Identify which cell holds the provided text, then report its [X, Y] central coordinate. 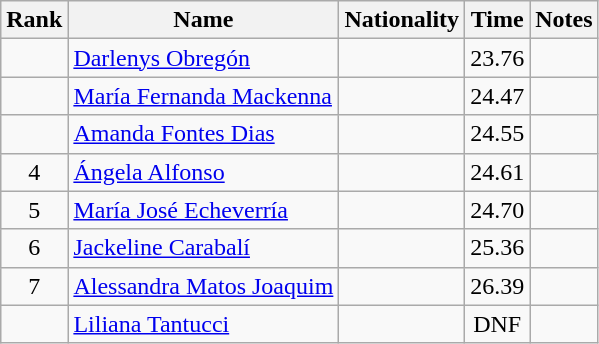
Liliana Tantucci [204, 324]
23.76 [498, 58]
7 [34, 286]
Alessandra Matos Joaquim [204, 286]
25.36 [498, 248]
María Fernanda Mackenna [204, 96]
Ángela Alfonso [204, 172]
Darlenys Obregón [204, 58]
Amanda Fontes Dias [204, 134]
5 [34, 210]
24.61 [498, 172]
24.70 [498, 210]
Jackeline Carabalí [204, 248]
Rank [34, 20]
24.47 [498, 96]
6 [34, 248]
Time [498, 20]
24.55 [498, 134]
Name [204, 20]
Notes [564, 20]
DNF [498, 324]
26.39 [498, 286]
Nationality [402, 20]
4 [34, 172]
María José Echeverría [204, 210]
